From the cell containing the given text, extract its center point as (X, Y) coordinate. 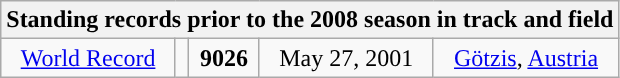
May 27, 2001 (346, 58)
World Record (88, 58)
9026 (224, 58)
Götzis, Austria (526, 58)
Standing records prior to the 2008 season in track and field (310, 20)
